Detect which cell encompasses the target text, then output its (x, y) center coordinate. 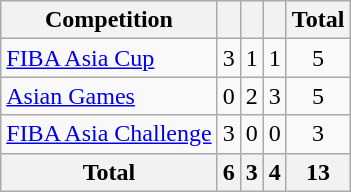
6 (228, 172)
4 (274, 172)
Asian Games (109, 96)
FIBA Asia Cup (109, 58)
13 (318, 172)
2 (252, 96)
FIBA Asia Challenge (109, 134)
Competition (109, 20)
